Capture the cell that displays the provided text and extract its [x, y] central coordinate. 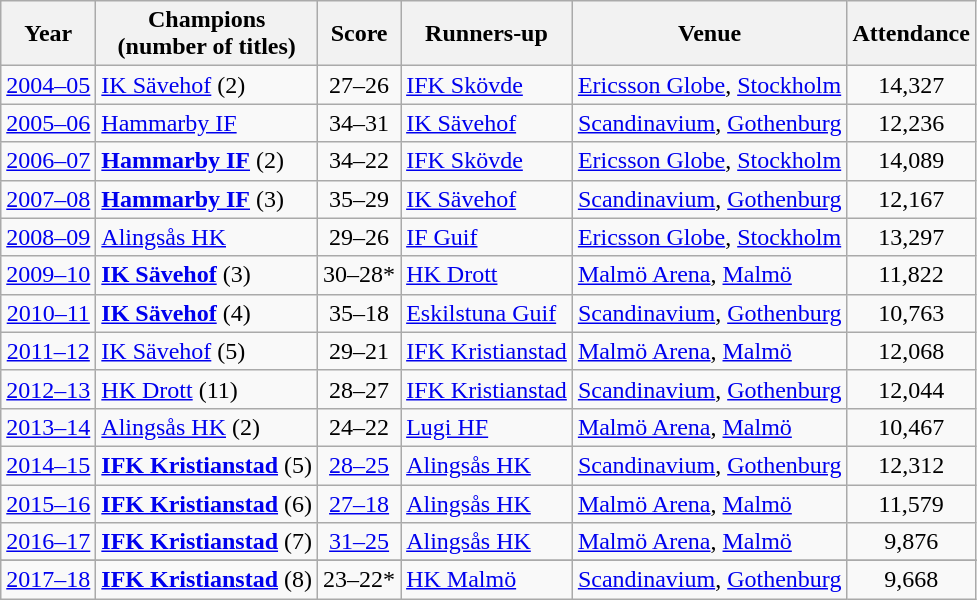
27–26 [360, 85]
2005–06 [48, 123]
Hammarby IF (2) [207, 161]
10,763 [911, 313]
27–18 [360, 503]
Runners-up [487, 34]
13,297 [911, 237]
IFK Kristianstad (7) [207, 542]
Hammarby IF (3) [207, 199]
10,467 [911, 427]
2008–09 [48, 237]
HK Malmö [487, 580]
Attendance [911, 34]
2004–05 [48, 85]
IK Sävehof (3) [207, 275]
HK Drott [487, 275]
30–28* [360, 275]
2007–08 [48, 199]
12,044 [911, 389]
11,822 [911, 275]
2010–11 [48, 313]
IK Sävehof (2) [207, 85]
2012–13 [48, 389]
IF Guif [487, 237]
Hammarby IF [207, 123]
HK Drott (11) [207, 389]
2017–18 [48, 580]
9,668 [911, 580]
31–25 [360, 542]
IK Sävehof (4) [207, 313]
IFK Kristianstad (8) [207, 580]
12,167 [911, 199]
29–21 [360, 351]
34–22 [360, 161]
Lugi HF [487, 427]
IFK Kristianstad (6) [207, 503]
12,312 [911, 465]
11,579 [911, 503]
23–22* [360, 580]
2015–16 [48, 503]
14,089 [911, 161]
24–22 [360, 427]
IFK Kristianstad (5) [207, 465]
34–31 [360, 123]
2013–14 [48, 427]
Champions(number of titles) [207, 34]
Year [48, 34]
12,068 [911, 351]
2016–17 [48, 542]
Eskilstuna Guif [487, 313]
28–25 [360, 465]
9,876 [911, 542]
28–27 [360, 389]
Alingsås HK (2) [207, 427]
Score [360, 34]
35–29 [360, 199]
29–26 [360, 237]
12,236 [911, 123]
2014–15 [48, 465]
2009–10 [48, 275]
Venue [710, 34]
IK Sävehof (5) [207, 351]
35–18 [360, 313]
2006–07 [48, 161]
14,327 [911, 85]
2011–12 [48, 351]
